Extract the [X, Y] coordinate from the center of the cell holding the provided text.  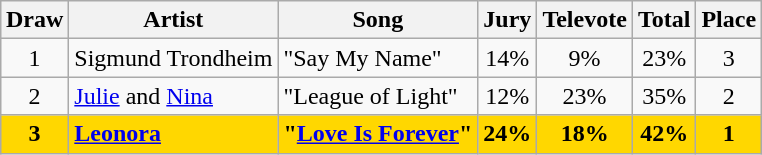
18% [584, 134]
"Say My Name" [378, 58]
"League of Light" [378, 96]
Total [664, 20]
Julie and Nina [174, 96]
Jury [508, 20]
12% [508, 96]
Televote [584, 20]
Artist [174, 20]
Leonora [174, 134]
Draw [34, 20]
9% [584, 58]
24% [508, 134]
"Love Is Forever" [378, 134]
35% [664, 96]
Place [729, 20]
Song [378, 20]
42% [664, 134]
14% [508, 58]
Sigmund Trondheim [174, 58]
